Pinpoint the cell where the given text exists, returning its [x, y] midpoint coordinate. 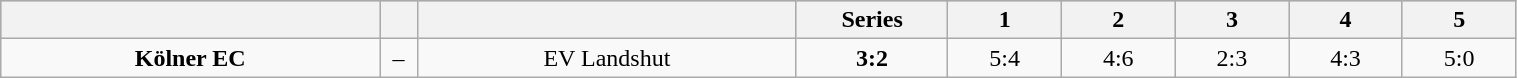
5:0 [1459, 58]
4 [1346, 20]
5 [1459, 20]
5:4 [1005, 58]
1 [1005, 20]
2 [1118, 20]
EV Landshut [606, 58]
– [399, 58]
3 [1232, 20]
4:6 [1118, 58]
2:3 [1232, 58]
4:3 [1346, 58]
Kölner EC [190, 58]
Series [872, 20]
3:2 [872, 58]
